Output the (x, y) coordinate of the center of the cell containing the given text.  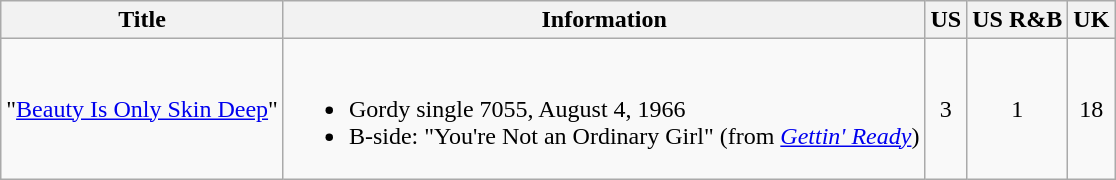
Title (142, 20)
"Beauty Is Only Skin Deep" (142, 109)
1 (1018, 109)
3 (946, 109)
18 (1092, 109)
US (946, 20)
Information (604, 20)
Gordy single 7055, August 4, 1966B-side: "You're Not an Ordinary Girl" (from Gettin' Ready) (604, 109)
UK (1092, 20)
US R&B (1018, 20)
